Return (X, Y) of the center of cell containing provided text 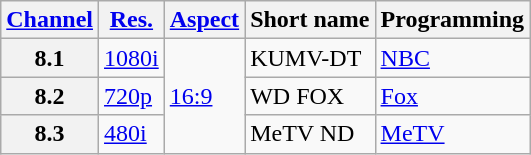
Short name (310, 20)
8.2 (50, 96)
WD FOX (310, 96)
Aspect (204, 20)
8.1 (50, 58)
MeTV ND (310, 134)
NBC (452, 58)
8.3 (50, 134)
16:9 (204, 96)
Channel (50, 20)
KUMV-DT (310, 58)
Fox (452, 96)
Res. (132, 20)
720p (132, 96)
MeTV (452, 134)
480i (132, 134)
Programming (452, 20)
1080i (132, 58)
